Detect which cell encompasses the target text, then output its (X, Y) center coordinate. 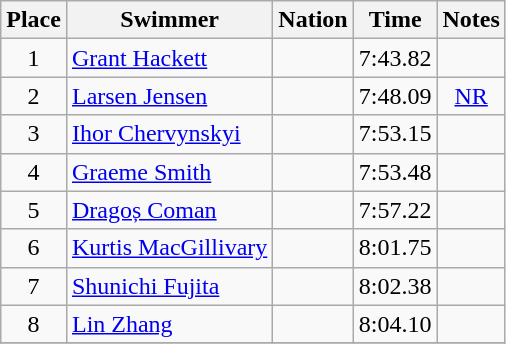
Nation (313, 20)
6 (34, 248)
Shunichi Fujita (169, 286)
7:53.48 (395, 172)
NR (471, 96)
8:04.10 (395, 324)
Time (395, 20)
7:48.09 (395, 96)
7:43.82 (395, 58)
5 (34, 210)
1 (34, 58)
Place (34, 20)
8 (34, 324)
8:01.75 (395, 248)
7:57.22 (395, 210)
Grant Hackett (169, 58)
Swimmer (169, 20)
Dragoș Coman (169, 210)
Graeme Smith (169, 172)
Kurtis MacGillivary (169, 248)
Lin Zhang (169, 324)
Ihor Chervynskyi (169, 134)
4 (34, 172)
Notes (471, 20)
Larsen Jensen (169, 96)
2 (34, 96)
3 (34, 134)
7 (34, 286)
8:02.38 (395, 286)
7:53.15 (395, 134)
